Return [X, Y] of the center of cell containing provided text 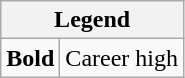
Legend [92, 20]
Bold [30, 58]
Career high [122, 58]
